From the cell containing the given text, extract its center point as (x, y) coordinate. 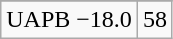
58 (154, 20)
UAPB −18.0 (70, 20)
